Search for the cell housing the specified text and yield its [x, y] center coordinate. 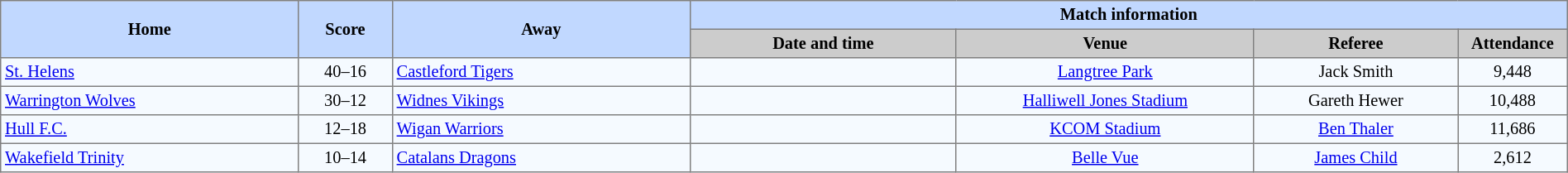
Gareth Hewer [1355, 100]
James Child [1355, 157]
Langtree Park [1105, 72]
KCOM Stadium [1105, 129]
Match information [1128, 15]
St. Helens [150, 72]
Score [346, 30]
9,448 [1513, 72]
Warrington Wolves [150, 100]
Home [150, 30]
40–16 [346, 72]
Belle Vue [1105, 157]
Hull F.C. [150, 129]
Ben Thaler [1355, 129]
Venue [1105, 43]
Widnes Vikings [541, 100]
Catalans Dragons [541, 157]
Jack Smith [1355, 72]
Halliwell Jones Stadium [1105, 100]
12–18 [346, 129]
Wigan Warriors [541, 129]
2,612 [1513, 157]
Referee [1355, 43]
Date and time [823, 43]
Castleford Tigers [541, 72]
30–12 [346, 100]
10–14 [346, 157]
10,488 [1513, 100]
Attendance [1513, 43]
Wakefield Trinity [150, 157]
11,686 [1513, 129]
Away [541, 30]
